Extract the [X, Y] coordinate from the center of the cell holding the provided text.  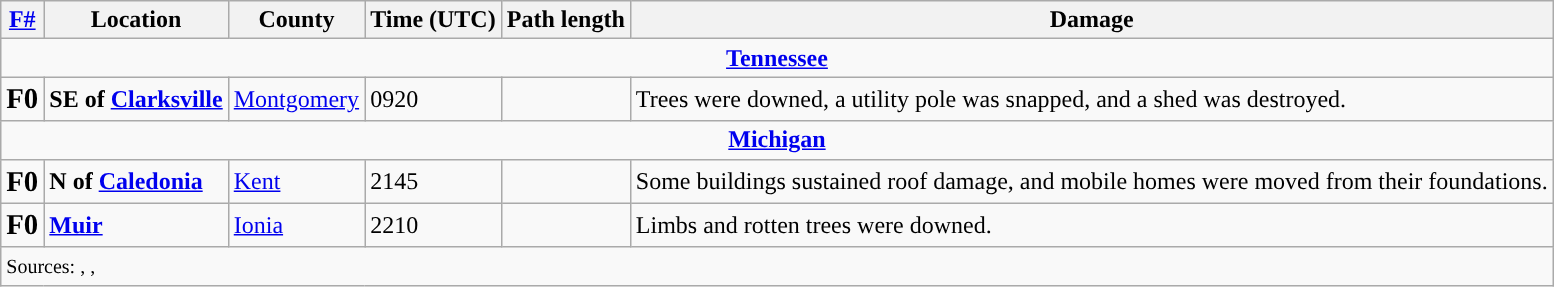
Michigan [777, 140]
Ionia [296, 225]
0920 [434, 99]
Tennessee [777, 58]
SE of Clarksville [136, 99]
Montgomery [296, 99]
Kent [296, 181]
Some buildings sustained roof damage, and mobile homes were moved from their foundations. [1092, 181]
2210 [434, 225]
2145 [434, 181]
Limbs and rotten trees were downed. [1092, 225]
Muir [136, 225]
Path length [566, 20]
N of Caledonia [136, 181]
County [296, 20]
Trees were downed, a utility pole was snapped, and a shed was destroyed. [1092, 99]
F# [22, 20]
Location [136, 20]
Time (UTC) [434, 20]
Sources: , , [777, 266]
Damage [1092, 20]
